Output the (x, y) coordinate of the center of the cell containing the given text.  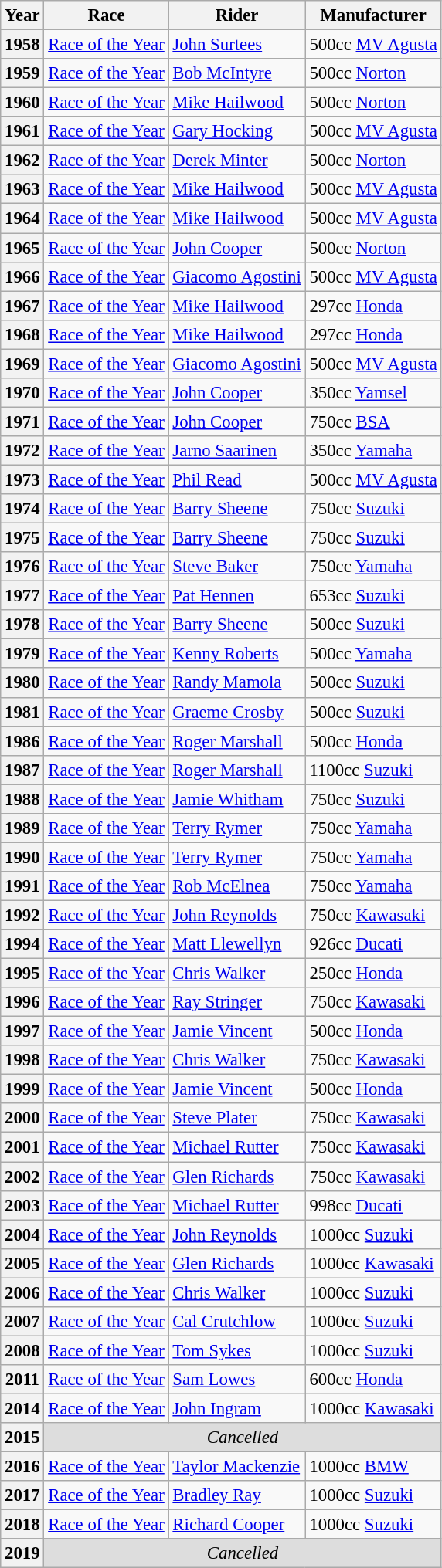
Ray Stringer (236, 1002)
2002 (22, 1177)
2019 (22, 1553)
250cc Honda (373, 974)
1997 (22, 1031)
Phil Read (236, 479)
1959 (22, 73)
600cc Honda (373, 1380)
1974 (22, 509)
1978 (22, 625)
1981 (22, 712)
1996 (22, 1002)
1961 (22, 131)
1987 (22, 770)
1998 (22, 1060)
2003 (22, 1205)
1975 (22, 538)
1962 (22, 161)
1994 (22, 944)
1964 (22, 218)
1972 (22, 451)
1000cc BMW (373, 1467)
2004 (22, 1234)
1977 (22, 596)
2018 (22, 1525)
1989 (22, 828)
Graeme Crosby (236, 712)
1960 (22, 103)
Tom Sykes (236, 1350)
Manufacturer (373, 15)
653cc Suzuki (373, 596)
Jamie Whitham (236, 799)
2005 (22, 1263)
1971 (22, 422)
Rider (236, 15)
Sam Lowes (236, 1380)
1980 (22, 683)
1963 (22, 189)
1966 (22, 276)
1965 (22, 248)
1100cc Suzuki (373, 770)
Richard Cooper (236, 1525)
2000 (22, 1119)
Taylor Mackenzie (236, 1467)
Matt Llewellyn (236, 944)
1970 (22, 393)
1988 (22, 799)
1979 (22, 654)
2001 (22, 1147)
Bob McIntyre (236, 73)
1995 (22, 974)
926cc Ducati (373, 944)
Steve Plater (236, 1119)
1976 (22, 567)
Pat Hennen (236, 596)
Gary Hocking (236, 131)
Steve Baker (236, 567)
2015 (22, 1438)
750cc BSA (373, 422)
Rob McElnea (236, 886)
John Surtees (236, 45)
2006 (22, 1292)
1992 (22, 915)
2008 (22, 1350)
1973 (22, 479)
1969 (22, 364)
Cal Crutchlow (236, 1322)
1990 (22, 857)
2014 (22, 1408)
1991 (22, 886)
Race (107, 15)
Randy Mamola (236, 683)
2017 (22, 1495)
998cc Ducati (373, 1205)
1958 (22, 45)
1968 (22, 334)
2016 (22, 1467)
Year (22, 15)
Derek Minter (236, 161)
1999 (22, 1089)
350cc Yamsel (373, 393)
Bradley Ray (236, 1495)
350cc Yamaha (373, 451)
2007 (22, 1322)
500cc Yamaha (373, 654)
1986 (22, 741)
Jarno Saarinen (236, 451)
Kenny Roberts (236, 654)
1967 (22, 306)
John Ingram (236, 1408)
2011 (22, 1380)
